Determine the [X, Y] coordinate at the center of the cell enclosing the given text.  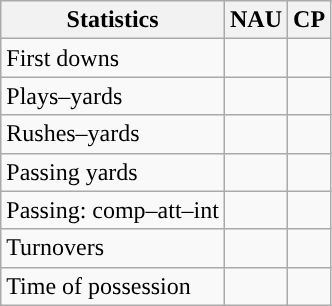
Statistics [113, 20]
Passing yards [113, 172]
Plays–yards [113, 96]
First downs [113, 58]
Turnovers [113, 248]
CP [310, 20]
Passing: comp–att–int [113, 210]
Time of possession [113, 286]
Rushes–yards [113, 134]
NAU [256, 20]
